Search for the cell housing the specified text and yield its [x, y] center coordinate. 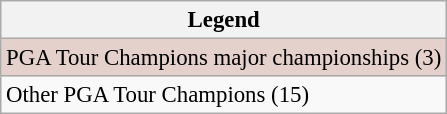
Other PGA Tour Champions (15) [224, 95]
Legend [224, 20]
PGA Tour Champions major championships (3) [224, 58]
